Provide the (X, Y) coordinate of the cell's center where the given text is located.  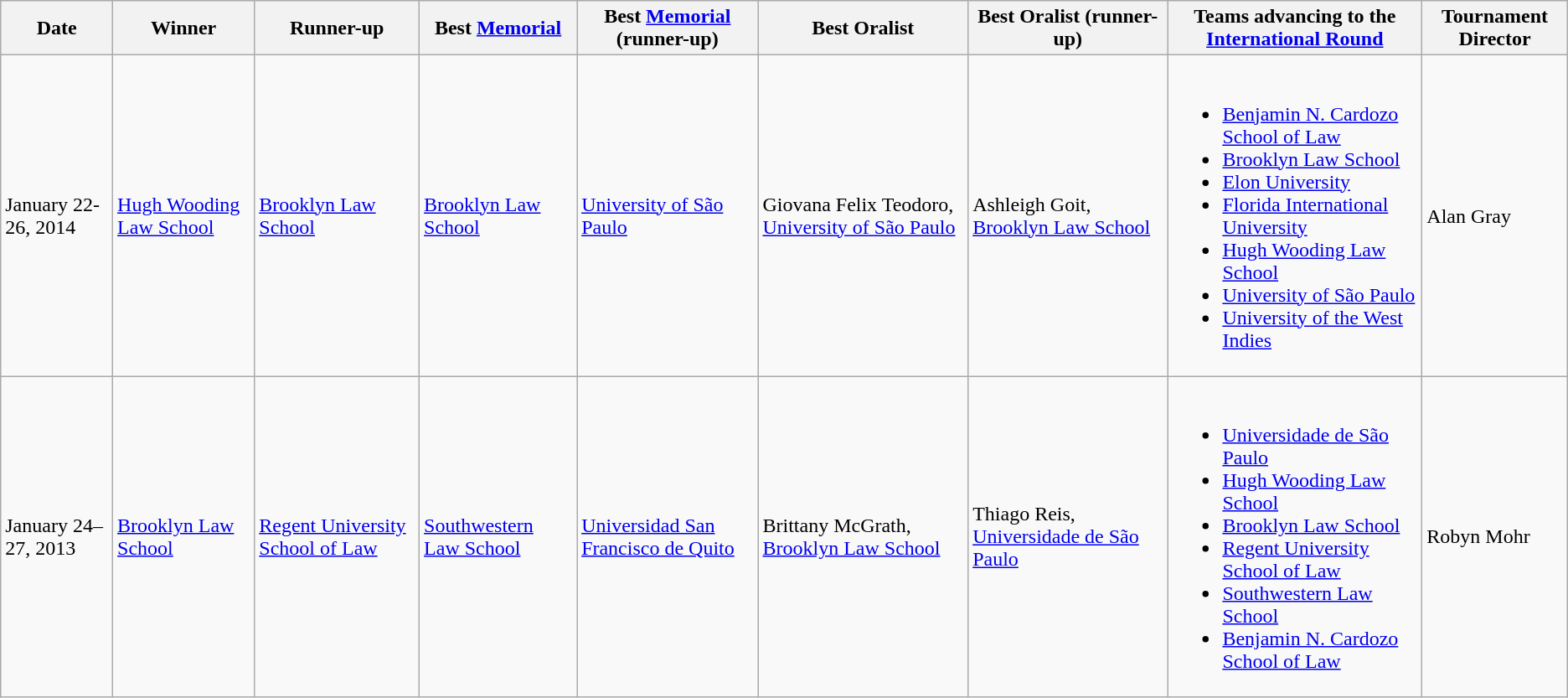
Teams advancing to the International Round (1295, 28)
Winner (184, 28)
Brittany McGrath, Brooklyn Law School (863, 536)
Tournament Director (1494, 28)
Best Memorial (runner-up) (668, 28)
Runner-up (337, 28)
Best Memorial (498, 28)
Southwestern Law School (498, 536)
Alan Gray (1494, 216)
Giovana Felix Teodoro, University of São Paulo (863, 216)
January 22-26, 2014 (57, 216)
Robyn Mohr (1494, 536)
Ashleigh Goit, Brooklyn Law School (1068, 216)
Universidad San Francisco de Quito (668, 536)
Hugh Wooding Law School (184, 216)
January 24–27, 2013 (57, 536)
Regent University School of Law (337, 536)
Best Oralist (863, 28)
Best Oralist (runner-up) (1068, 28)
University of São Paulo (668, 216)
Date (57, 28)
Thiago Reis, Universidade de São Paulo (1068, 536)
